Determine the (x, y) coordinate at the center of the cell enclosing the given text.  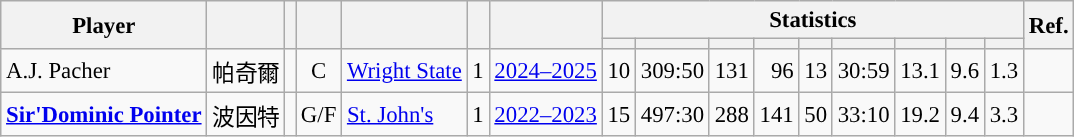
19.2 (920, 115)
15 (618, 115)
33:10 (864, 115)
497:30 (673, 115)
288 (732, 115)
2022–2023 (546, 115)
波因特 (246, 115)
309:50 (673, 71)
9.6 (964, 71)
Sir'Dominic Pointer (104, 115)
A.J. Pacher (104, 71)
50 (816, 115)
G/F (319, 115)
3.3 (1004, 115)
St. John's (404, 115)
Statistics (812, 20)
96 (776, 71)
Ref. (1048, 25)
帕奇爾 (246, 71)
131 (732, 71)
141 (776, 115)
1.3 (1004, 71)
9.4 (964, 115)
C (319, 71)
13 (816, 71)
10 (618, 71)
30:59 (864, 71)
Wright State (404, 71)
Player (104, 25)
13.1 (920, 71)
2024–2025 (546, 71)
